Find where the given text appears and provide that cell's center as (x, y) coordinate. 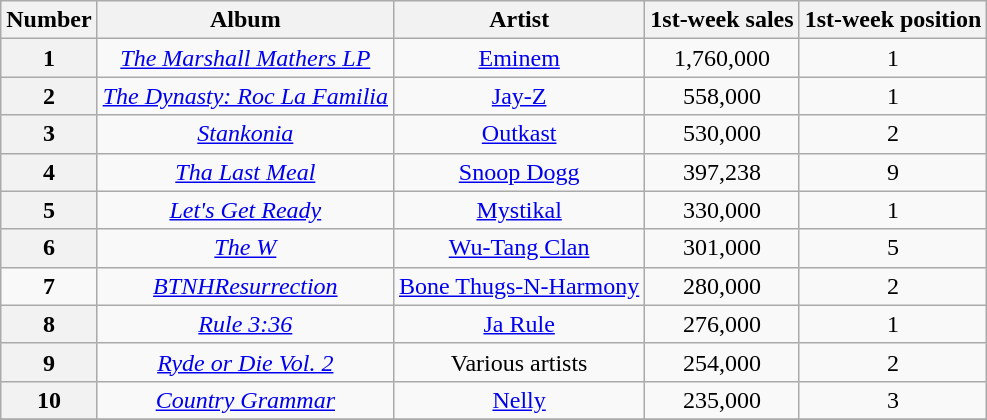
Tha Last Meal (245, 172)
530,000 (722, 134)
Mystikal (520, 210)
Bone Thugs-N-Harmony (520, 286)
397,238 (722, 172)
301,000 (722, 248)
6 (49, 248)
BTNHResurrection (245, 286)
558,000 (722, 96)
1,760,000 (722, 58)
Stankonia (245, 134)
Wu-Tang Clan (520, 248)
7 (49, 286)
8 (49, 324)
Album (245, 20)
Rule 3:36 (245, 324)
The Marshall Mathers LP (245, 58)
Artist (520, 20)
10 (49, 400)
Outkast (520, 134)
4 (49, 172)
254,000 (722, 362)
Number (49, 20)
Ja Rule (520, 324)
Nelly (520, 400)
330,000 (722, 210)
280,000 (722, 286)
1st-week position (893, 20)
235,000 (722, 400)
Snoop Dogg (520, 172)
Let's Get Ready (245, 210)
1st-week sales (722, 20)
Various artists (520, 362)
The Dynasty: Roc La Familia (245, 96)
Jay-Z (520, 96)
Eminem (520, 58)
276,000 (722, 324)
The W (245, 248)
Ryde or Die Vol. 2 (245, 362)
Country Grammar (245, 400)
